Provide the [x, y] coordinate of the cell's center where the given text is located.  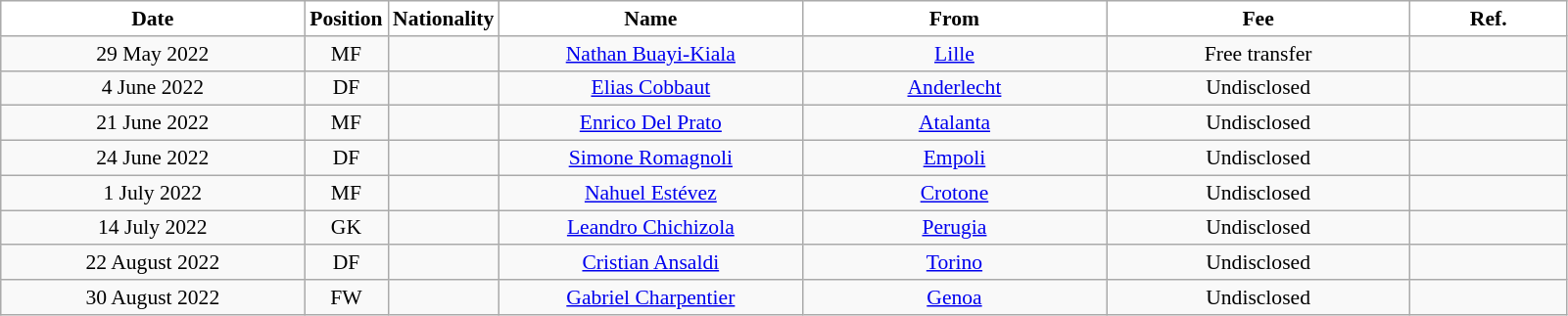
Ref. [1489, 19]
Gabriel Charpentier [650, 297]
Enrico Del Prato [650, 123]
Cristian Ansaldi [650, 263]
4 June 2022 [153, 88]
Free transfer [1259, 54]
Torino [954, 263]
Leandro Chichizola [650, 228]
30 August 2022 [153, 297]
Empoli [954, 158]
24 June 2022 [153, 158]
Anderlecht [954, 88]
29 May 2022 [153, 54]
1 July 2022 [153, 193]
Crotone [954, 193]
Genoa [954, 297]
Simone Romagnoli [650, 158]
Perugia [954, 228]
FW [347, 297]
14 July 2022 [153, 228]
Nathan Buayi-Kiala [650, 54]
Lille [954, 54]
GK [347, 228]
21 June 2022 [153, 123]
Nahuel Estévez [650, 193]
22 August 2022 [153, 263]
Date [153, 19]
Elias Cobbaut [650, 88]
Atalanta [954, 123]
Fee [1259, 19]
Nationality [443, 19]
From [954, 19]
Name [650, 19]
Position [347, 19]
